Extract the (x, y) coordinate from the center of the cell holding the provided text.  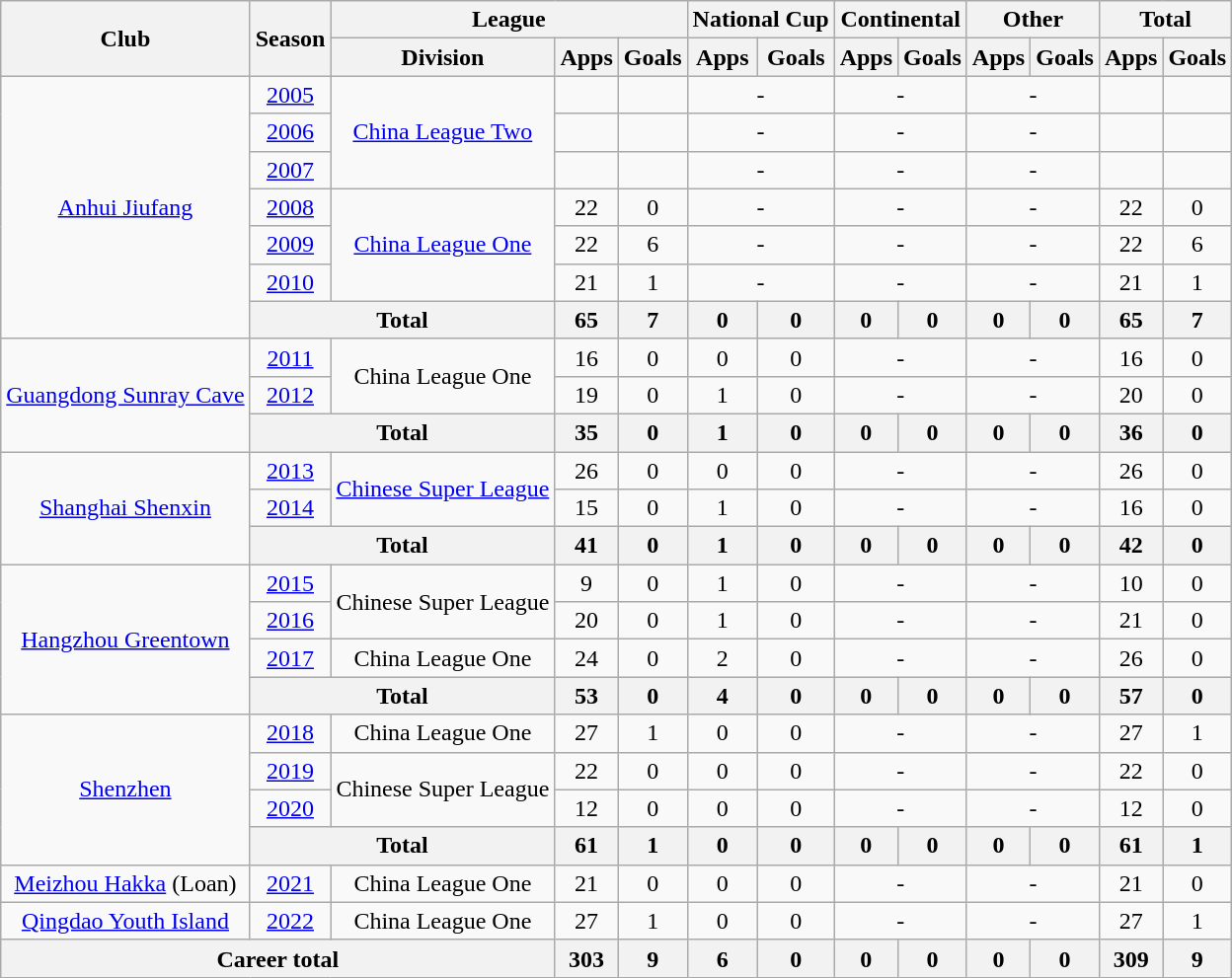
Club (125, 38)
309 (1130, 958)
53 (586, 696)
2021 (290, 883)
2013 (290, 471)
2017 (290, 658)
Anhui Jiufang (125, 207)
Qingdao Youth Island (125, 921)
57 (1130, 696)
36 (1130, 432)
303 (586, 958)
Meizhou Hakka (Loan) (125, 883)
Guangdong Sunray Cave (125, 395)
Season (290, 38)
National Cup (760, 20)
2015 (290, 583)
2018 (290, 733)
Other (1033, 20)
Division (442, 57)
15 (586, 508)
2022 (290, 921)
2 (723, 658)
2006 (290, 132)
2005 (290, 95)
Continental (900, 20)
2009 (290, 245)
Shenzhen (125, 790)
China League Two (442, 132)
19 (586, 395)
2020 (290, 808)
2010 (290, 282)
2008 (290, 207)
2012 (290, 395)
2019 (290, 771)
24 (586, 658)
2011 (290, 357)
2007 (290, 170)
35 (586, 432)
Career total (278, 958)
42 (1130, 546)
Shanghai Shenxin (125, 508)
41 (586, 546)
2016 (290, 621)
4 (723, 696)
2014 (290, 508)
League (509, 20)
10 (1130, 583)
Hangzhou Greentown (125, 639)
